For the text-containing cell, return its midpoint in (X, Y) coordinate format. 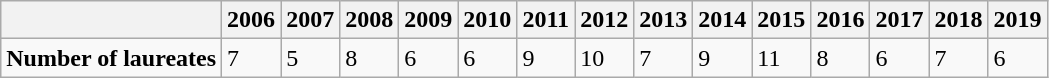
2019 (1018, 20)
2012 (604, 20)
2009 (428, 20)
2016 (840, 20)
2018 (958, 20)
10 (604, 58)
2010 (488, 20)
Number of laureates (112, 58)
2011 (546, 20)
2007 (310, 20)
2006 (252, 20)
5 (310, 58)
2013 (664, 20)
2017 (900, 20)
2015 (782, 20)
11 (782, 58)
2008 (370, 20)
2014 (722, 20)
